Extract the (x, y) coordinate from the center of the cell holding the provided text.  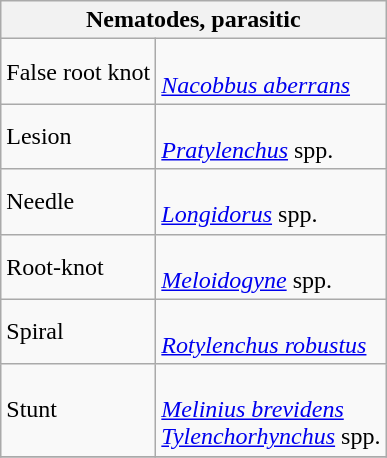
Melinius brevidens Tylenchorhynchus spp. (271, 410)
Rotylenchus robustus (271, 332)
False root knot (78, 72)
Spiral (78, 332)
Meloidogyne spp. (271, 266)
Nematodes, parasitic (194, 20)
Pratylenchus spp. (271, 136)
Stunt (78, 410)
Nacobbus aberrans (271, 72)
Root-knot (78, 266)
Longidorus spp. (271, 202)
Lesion (78, 136)
Needle (78, 202)
